Return (x, y) of the center of cell containing provided text 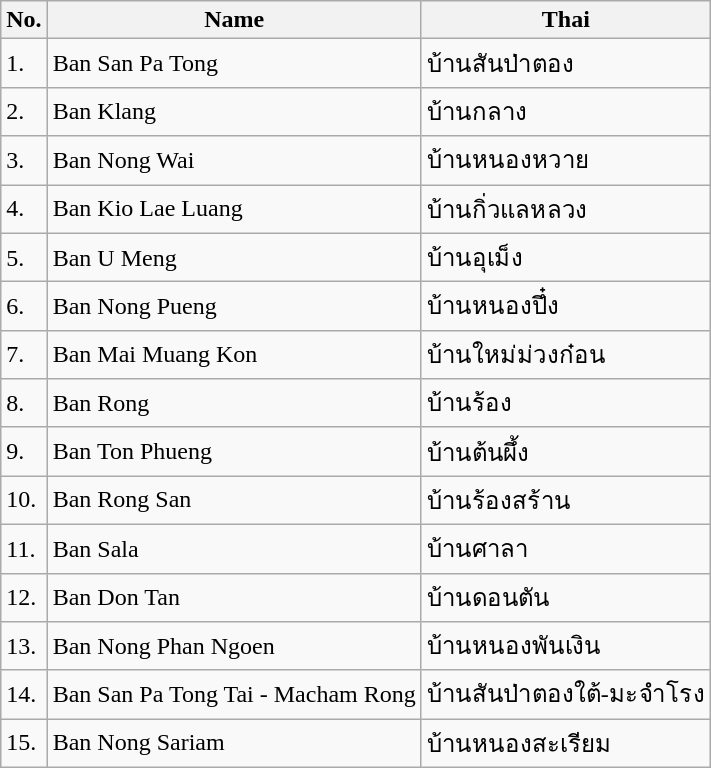
Ban U Meng (234, 258)
7. (24, 354)
12. (24, 598)
บ้านอุเม็ง (566, 258)
บ้านสันป่าตอง (566, 64)
Ban Nong Sariam (234, 744)
บ้านสันป่าตองใต้-มะจำโรง (566, 694)
Ban Nong Phan Ngoen (234, 646)
Ban Kio Lae Luang (234, 208)
Ban Ton Phueng (234, 452)
5. (24, 258)
10. (24, 500)
Ban Klang (234, 112)
13. (24, 646)
บ้านใหม่ม่วงก๋อน (566, 354)
Name (234, 20)
Ban Rong San (234, 500)
Ban San Pa Tong Tai - Macham Rong (234, 694)
บ้านต้นผึ้ง (566, 452)
Ban Mai Muang Kon (234, 354)
บ้านหนองสะเรียม (566, 744)
9. (24, 452)
บ้านร้องสร้าน (566, 500)
Ban Sala (234, 548)
บ้านหนองปึ๋ง (566, 306)
Ban Don Tan (234, 598)
11. (24, 548)
บ้านหนองหวาย (566, 160)
บ้านศาลา (566, 548)
Ban Nong Wai (234, 160)
บ้านหนองพันเงิน (566, 646)
15. (24, 744)
บ้านกิ่วแลหลวง (566, 208)
Ban Rong (234, 404)
บ้านดอนตัน (566, 598)
3. (24, 160)
4. (24, 208)
Ban Nong Pueng (234, 306)
บ้านร้อง (566, 404)
1. (24, 64)
Ban San Pa Tong (234, 64)
บ้านกลาง (566, 112)
Thai (566, 20)
8. (24, 404)
No. (24, 20)
2. (24, 112)
6. (24, 306)
14. (24, 694)
